Extract the (X, Y) coordinate from the center of the cell holding the provided text.  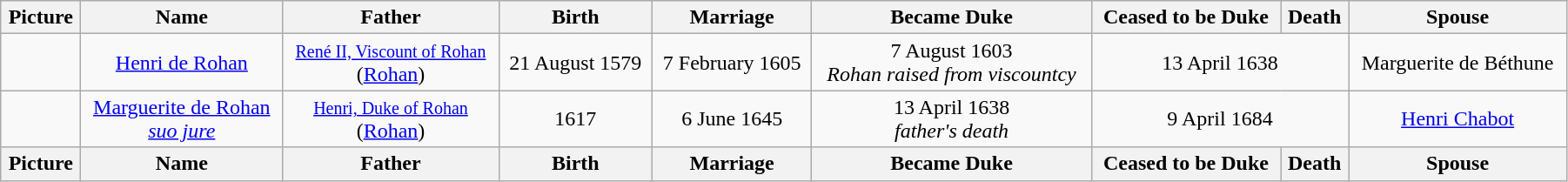
6 June 1645 (731, 118)
7 February 1605 (731, 63)
Henri, Duke of Rohan (Rohan) (391, 118)
13 April 1638father's death (952, 118)
Marguerite de Rohansuo jure (182, 118)
7 August 1603Rohan raised from viscountcy (952, 63)
Marguerite de Béthune (1458, 63)
Henri de Rohan (182, 63)
13 April 1638 (1220, 63)
René II, Viscount of Rohan (Rohan) (391, 63)
Henri Chabot (1458, 118)
21 August 1579 (575, 63)
1617 (575, 118)
9 April 1684 (1220, 118)
